For the text-containing cell, return its midpoint in [x, y] coordinate format. 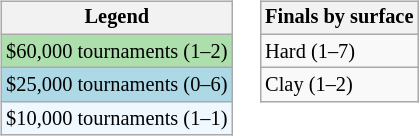
$60,000 tournaments (1–2) [116, 51]
Finals by surface [339, 18]
Legend [116, 18]
$10,000 tournaments (1–1) [116, 119]
Hard (1–7) [339, 51]
$25,000 tournaments (0–6) [116, 85]
Clay (1–2) [339, 85]
